Provide the [X, Y] coordinate of the cell's center where the given text is located.  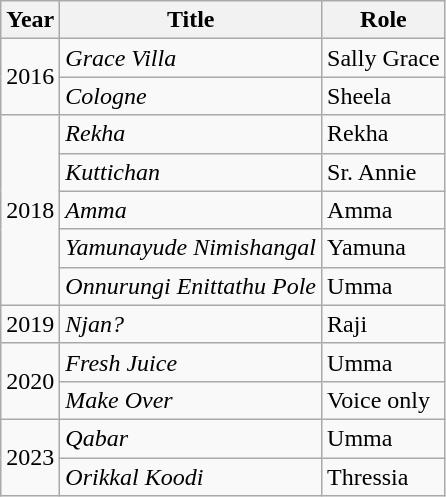
Kuttichan [191, 172]
Yamunayude Nimishangal [191, 248]
Title [191, 20]
2019 [30, 324]
Sr. Annie [384, 172]
Cologne [191, 96]
Make Over [191, 400]
Yamuna [384, 248]
2023 [30, 457]
Qabar [191, 438]
Thressia [384, 477]
Voice only [384, 400]
2018 [30, 210]
Grace Villa [191, 58]
Njan? [191, 324]
Orikkal Koodi [191, 477]
Sheela [384, 96]
Year [30, 20]
2020 [30, 381]
Raji [384, 324]
Fresh Juice [191, 362]
Onnurungi Enittathu Pole [191, 286]
Role [384, 20]
2016 [30, 77]
Sally Grace [384, 58]
